Capture the cell that displays the provided text and extract its [x, y] central coordinate. 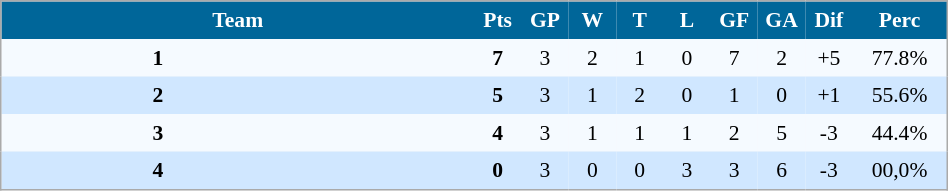
GF [734, 20]
Dif [828, 20]
44.4% [900, 133]
GP [544, 20]
+5 [828, 58]
T [640, 20]
Team [238, 20]
L [686, 20]
GA [782, 20]
55.6% [900, 95]
77.8% [900, 58]
6 [782, 171]
Pts [498, 20]
Perc [900, 20]
00,0% [900, 171]
W [592, 20]
+1 [828, 95]
